Locate the cell with the specified text and output its [x, y] center coordinate. 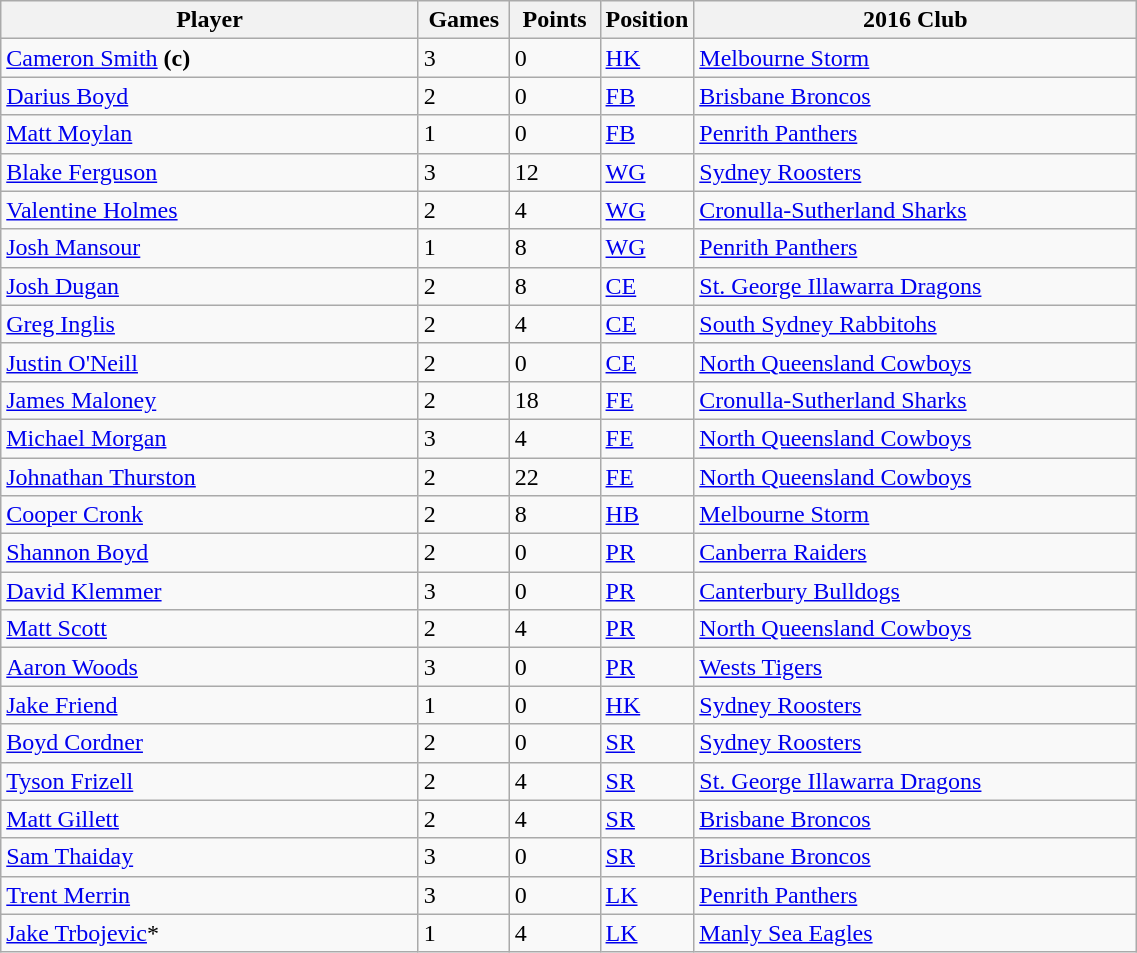
Wests Tigers [916, 667]
Darius Boyd [210, 96]
Justin O'Neill [210, 362]
Josh Mansour [210, 248]
Josh Dugan [210, 286]
2016 Club [916, 20]
Blake Ferguson [210, 172]
Boyd Cordner [210, 743]
Jake Friend [210, 705]
Manly Sea Eagles [916, 933]
Games [464, 20]
Matt Gillett [210, 819]
South Sydney Rabbitohs [916, 324]
Canberra Raiders [916, 553]
Johnathan Thurston [210, 477]
22 [554, 477]
Canterbury Bulldogs [916, 591]
Matt Moylan [210, 134]
Points [554, 20]
18 [554, 400]
Greg Inglis [210, 324]
James Maloney [210, 400]
Michael Morgan [210, 438]
Position [647, 20]
Trent Merrin [210, 895]
HB [647, 515]
Matt Scott [210, 629]
Aaron Woods [210, 667]
Jake Trbojevic* [210, 933]
Sam Thaiday [210, 857]
Player [210, 20]
Tyson Frizell [210, 781]
Cooper Cronk [210, 515]
Shannon Boyd [210, 553]
12 [554, 172]
Valentine Holmes [210, 210]
Cameron Smith (c) [210, 58]
David Klemmer [210, 591]
